Capture the cell that displays the provided text and extract its (X, Y) central coordinate. 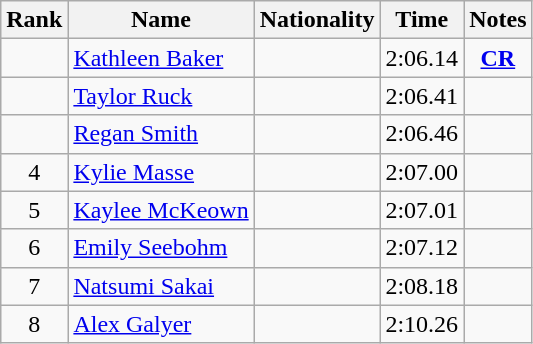
2:06.46 (422, 134)
CR (498, 58)
2:06.41 (422, 96)
Rank (34, 20)
Alex Galyer (161, 324)
Nationality (317, 20)
Natsumi Sakai (161, 286)
2:10.26 (422, 324)
Kathleen Baker (161, 58)
Emily Seebohm (161, 248)
Kylie Masse (161, 172)
2:07.12 (422, 248)
6 (34, 248)
Kaylee McKeown (161, 210)
7 (34, 286)
2:07.00 (422, 172)
Regan Smith (161, 134)
Notes (498, 20)
2:07.01 (422, 210)
4 (34, 172)
2:06.14 (422, 58)
Taylor Ruck (161, 96)
5 (34, 210)
2:08.18 (422, 286)
Name (161, 20)
8 (34, 324)
Time (422, 20)
